Capture the cell that displays the provided text and extract its (x, y) central coordinate. 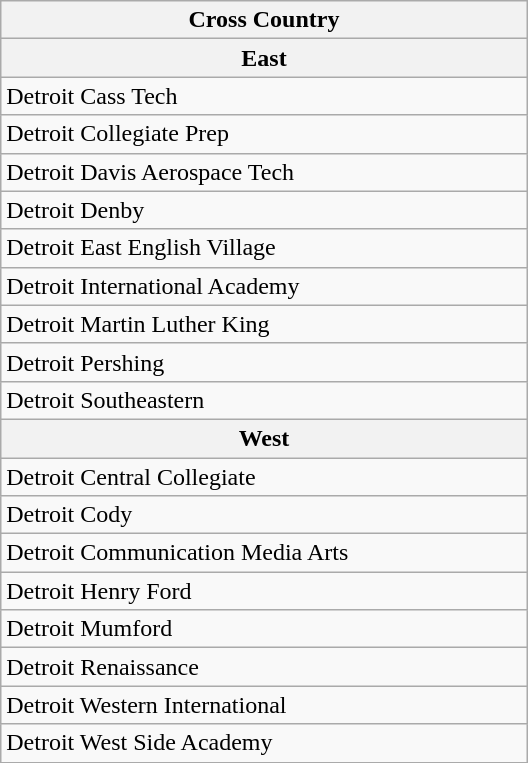
Detroit Southeastern (264, 400)
Cross Country (264, 20)
Detroit Mumford (264, 629)
Detroit Western International (264, 705)
Detroit Pershing (264, 362)
West (264, 438)
Detroit Cody (264, 515)
Detroit Davis Aerospace Tech (264, 172)
Detroit Martin Luther King (264, 324)
Detroit Renaissance (264, 667)
Detroit Cass Tech (264, 96)
Detroit International Academy (264, 286)
Detroit West Side Academy (264, 743)
East (264, 58)
Detroit Communication Media Arts (264, 553)
Detroit Collegiate Prep (264, 134)
Detroit Henry Ford (264, 591)
Detroit Denby (264, 210)
Detroit Central Collegiate (264, 477)
Detroit East English Village (264, 248)
